Find where the given text appears and provide that cell's center as (x, y) coordinate. 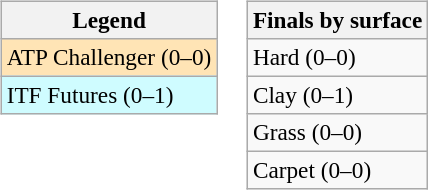
Finals by surface (337, 20)
ATP Challenger (0–0) (108, 57)
Carpet (0–0) (337, 171)
ITF Futures (0–1) (108, 95)
Legend (108, 20)
Grass (0–0) (337, 133)
Hard (0–0) (337, 57)
Clay (0–1) (337, 95)
